Determine the (x, y) coordinate at the center of the cell enclosing the given text.  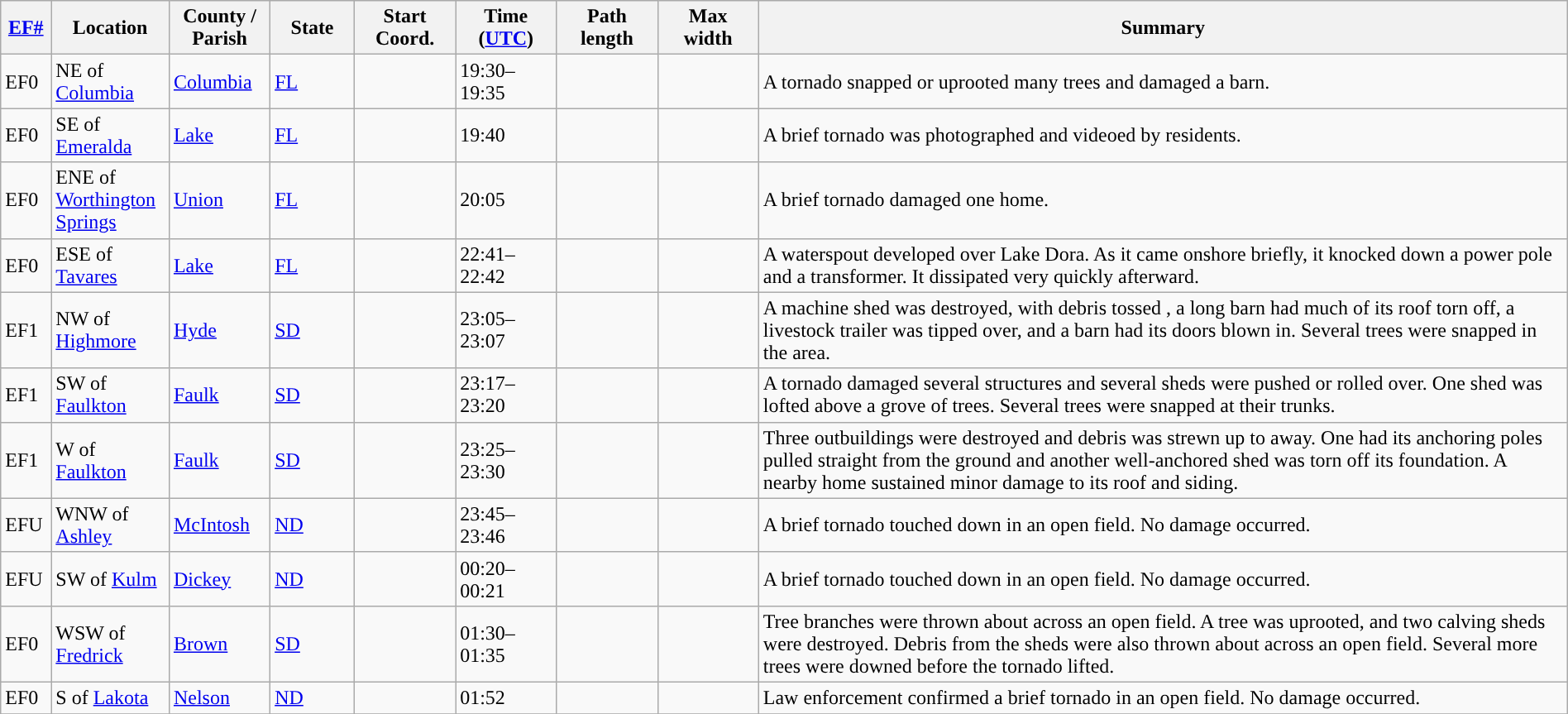
20:05 (506, 200)
A brief tornado damaged one home. (1163, 200)
Summary (1163, 28)
Columbia (219, 81)
00:20–00:21 (506, 579)
A tornado snapped or uprooted many trees and damaged a barn. (1163, 81)
Start Coord. (404, 28)
McIntosh (219, 525)
19:40 (506, 136)
23:45–23:46 (506, 525)
County / Parish (219, 28)
Time (UTC) (506, 28)
Max width (708, 28)
ENE of Worthington Springs (111, 200)
Brown (219, 644)
Dickey (219, 579)
A brief tornado was photographed and videoed by residents. (1163, 136)
01:52 (506, 697)
23:17–23:20 (506, 395)
NE of Columbia (111, 81)
Hyde (219, 330)
WNW of Ashley (111, 525)
Law enforcement confirmed a brief tornado in an open field. No damage occurred. (1163, 697)
WSW of Fredrick (111, 644)
Path length (607, 28)
Location (111, 28)
19:30–19:35 (506, 81)
EF# (26, 28)
ESE of Tavares (111, 265)
SW of Faulkton (111, 395)
23:25–23:30 (506, 460)
SW of Kulm (111, 579)
Nelson (219, 697)
W of Faulkton (111, 460)
S of Lakota (111, 697)
SE of Emeralda (111, 136)
State (313, 28)
Union (219, 200)
NW of Highmore (111, 330)
23:05–23:07 (506, 330)
22:41–22:42 (506, 265)
01:30–01:35 (506, 644)
